Extract the (x, y) coordinate from the center of the cell holding the provided text.  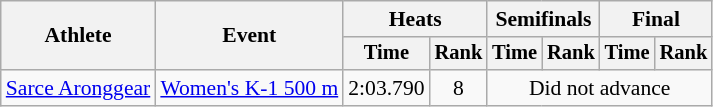
2:03.790 (386, 88)
8 (459, 88)
Athlete (78, 36)
Heats (415, 19)
Did not advance (600, 88)
Semifinals (543, 19)
Final (656, 19)
Women's K-1 500 m (249, 88)
Sarce Aronggear (78, 88)
Event (249, 36)
